Return [X, Y] of the center of cell containing provided text 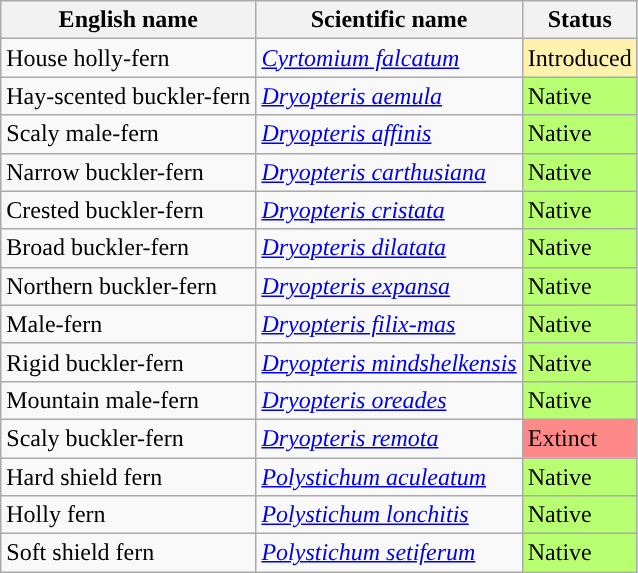
Polystichum lonchitis [389, 515]
Broad buckler-fern [128, 248]
Hard shield fern [128, 477]
Dryopteris cristata [389, 210]
Extinct [580, 438]
Status [580, 20]
Polystichum setiferum [389, 553]
Scaly buckler-fern [128, 438]
Dryopteris filix-mas [389, 324]
Scaly male-fern [128, 134]
Cyrtomium falcatum [389, 58]
Hay-scented buckler-fern [128, 96]
Dryopteris affinis [389, 134]
Polystichum aculeatum [389, 477]
Narrow buckler-fern [128, 172]
Northern buckler-fern [128, 286]
Dryopteris dilatata [389, 248]
English name [128, 20]
Rigid buckler-fern [128, 362]
Holly fern [128, 515]
Scientific name [389, 20]
Dryopteris expansa [389, 286]
Crested buckler-fern [128, 210]
Dryopteris remota [389, 438]
Dryopteris mindshelkensis [389, 362]
House holly-fern [128, 58]
Mountain male-fern [128, 400]
Dryopteris aemula [389, 96]
Dryopteris carthusiana [389, 172]
Soft shield fern [128, 553]
Introduced [580, 58]
Male-fern [128, 324]
Dryopteris oreades [389, 400]
